Extract the [x, y] coordinate from the center of the cell holding the provided text.  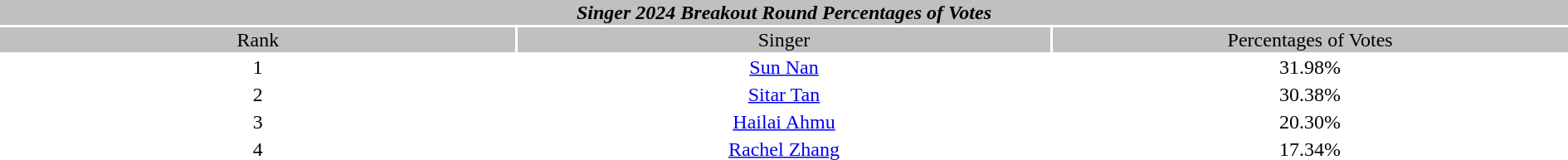
Singer 2024 Breakout Round Percentages of Votes [784, 12]
Rank [258, 40]
1 [258, 67]
Hailai Ahmu [785, 122]
31.98% [1310, 67]
Singer [785, 40]
3 [258, 122]
Percentages of Votes [1310, 40]
2 [258, 95]
20.30% [1310, 122]
30.38% [1310, 95]
Sun Nan [785, 67]
Sitar Tan [785, 95]
